Return the (x, y) coordinate for the center point of the cell that contains the specified text.  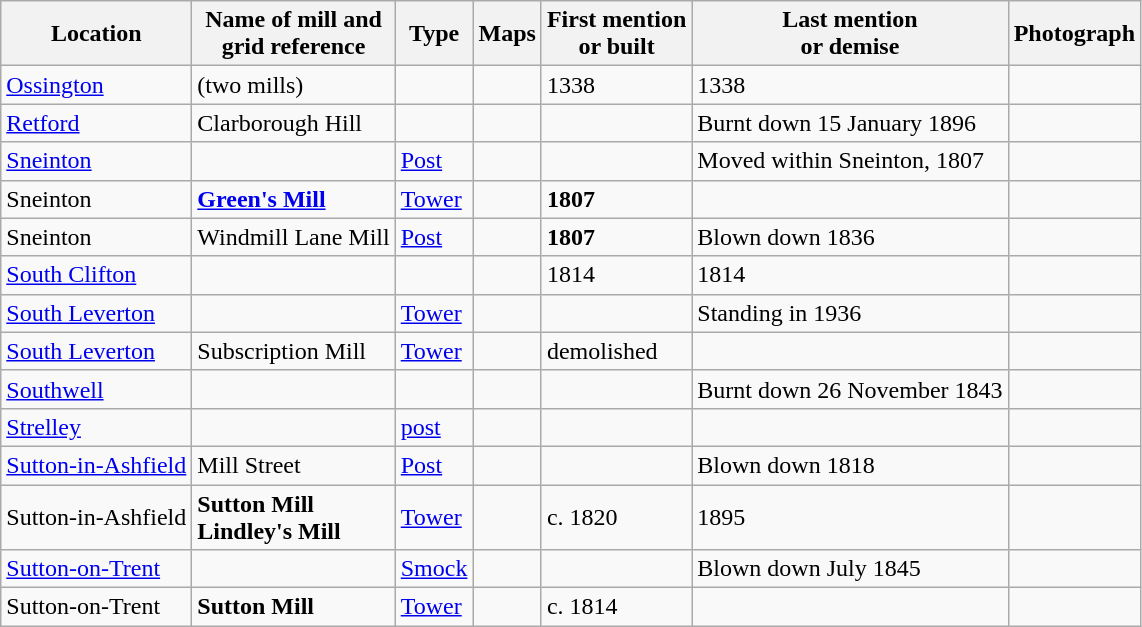
c. 1820 (616, 516)
Burnt down 26 November 1843 (850, 389)
Burnt down 15 January 1896 (850, 123)
Windmill Lane Mill (294, 237)
Green's Mill (294, 199)
Clarborough Hill (294, 123)
First mentionor built (616, 34)
Smock (434, 569)
Name of mill andgrid reference (294, 34)
Southwell (96, 389)
(two mills) (294, 85)
Retford (96, 123)
Sutton Mill (294, 607)
demolished (616, 351)
Blown down July 1845 (850, 569)
Type (434, 34)
Strelley (96, 427)
Location (96, 34)
Ossington (96, 85)
Mill Street (294, 465)
Photograph (1074, 34)
Blown down 1836 (850, 237)
Last mention or demise (850, 34)
1895 (850, 516)
Maps (507, 34)
Sutton Mill Lindley's Mill (294, 516)
c. 1814 (616, 607)
post (434, 427)
Moved within Sneinton, 1807 (850, 161)
South Clifton (96, 275)
Standing in 1936 (850, 313)
Blown down 1818 (850, 465)
Subscription Mill (294, 351)
